Output the (X, Y) coordinate of the center of the cell containing the given text.  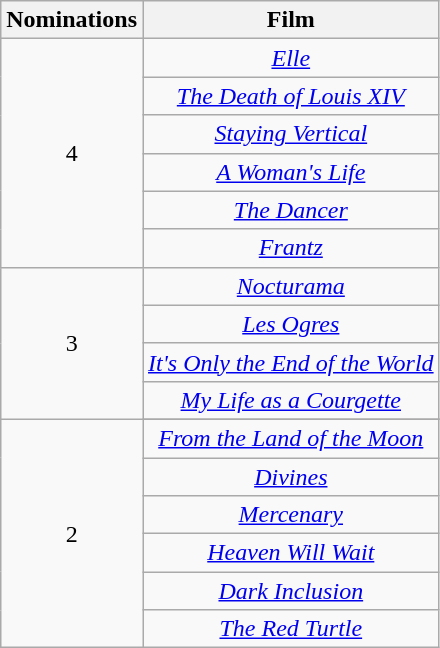
The Death of Louis XIV (290, 96)
Dark Inclusion (290, 591)
The Red Turtle (290, 629)
Nominations (72, 20)
From the Land of the Moon (290, 438)
My Life as a Courgette (290, 400)
Elle (290, 58)
4 (72, 153)
Heaven Will Wait (290, 553)
It's Only the End of the World (290, 362)
Mercenary (290, 515)
The Dancer (290, 210)
Frantz (290, 248)
Staying Vertical (290, 134)
A Woman's Life (290, 172)
3 (72, 343)
2 (72, 533)
Nocturama (290, 286)
Film (290, 20)
Les Ogres (290, 324)
Divines (290, 477)
